From the cell containing the given text, extract its center point as [X, Y] coordinate. 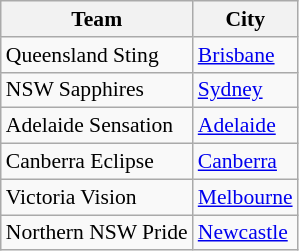
Team [97, 19]
Northern NSW Pride [97, 233]
Adelaide Sensation [97, 126]
City [246, 19]
Melbourne [246, 197]
Canberra Eclipse [97, 162]
Newcastle [246, 233]
Sydney [246, 90]
NSW Sapphires [97, 90]
Brisbane [246, 55]
Adelaide [246, 126]
Canberra [246, 162]
Victoria Vision [97, 197]
Queensland Sting [97, 55]
